Scan for the cell matching the given text and deliver its (x, y) coordinate at center. 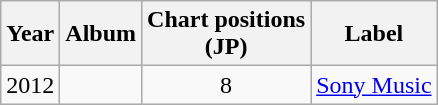
Label (374, 34)
2012 (30, 85)
Chart positions(JP) (226, 34)
Year (30, 34)
8 (226, 85)
Sony Music (374, 85)
Album (101, 34)
